Scan for the cell matching the given text and deliver its [x, y] coordinate at center. 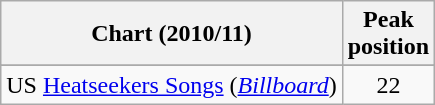
US Heatseekers Songs (Billboard) [172, 85]
22 [388, 85]
Peakposition [388, 34]
Chart (2010/11) [172, 34]
